Locate the cell with the specified text and output its [X, Y] center coordinate. 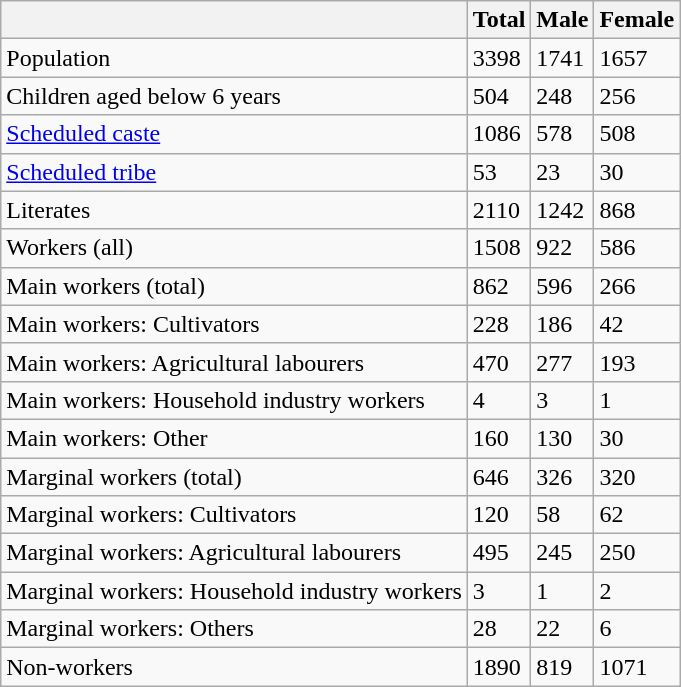
130 [562, 438]
3398 [499, 58]
Workers (all) [234, 248]
819 [562, 667]
Main workers: Agricultural labourers [234, 362]
Main workers (total) [234, 286]
504 [499, 96]
1741 [562, 58]
Marginal workers: Agricultural labourers [234, 553]
Marginal workers: Others [234, 629]
470 [499, 362]
922 [562, 248]
250 [637, 553]
862 [499, 286]
266 [637, 286]
256 [637, 96]
Male [562, 20]
Scheduled caste [234, 134]
Main workers: Cultivators [234, 324]
62 [637, 515]
Children aged below 6 years [234, 96]
Female [637, 20]
596 [562, 286]
1242 [562, 210]
Main workers: Household industry workers [234, 400]
868 [637, 210]
320 [637, 477]
Marginal workers: Cultivators [234, 515]
1657 [637, 58]
Scheduled tribe [234, 172]
Marginal workers: Household industry workers [234, 591]
326 [562, 477]
22 [562, 629]
193 [637, 362]
186 [562, 324]
Population [234, 58]
1508 [499, 248]
495 [499, 553]
248 [562, 96]
4 [499, 400]
Main workers: Other [234, 438]
228 [499, 324]
508 [637, 134]
23 [562, 172]
Total [499, 20]
58 [562, 515]
1890 [499, 667]
245 [562, 553]
1086 [499, 134]
1071 [637, 667]
2 [637, 591]
120 [499, 515]
160 [499, 438]
586 [637, 248]
277 [562, 362]
578 [562, 134]
2110 [499, 210]
Marginal workers (total) [234, 477]
Non-workers [234, 667]
646 [499, 477]
6 [637, 629]
53 [499, 172]
42 [637, 324]
Literates [234, 210]
28 [499, 629]
